For the text-containing cell, return its midpoint in [x, y] coordinate format. 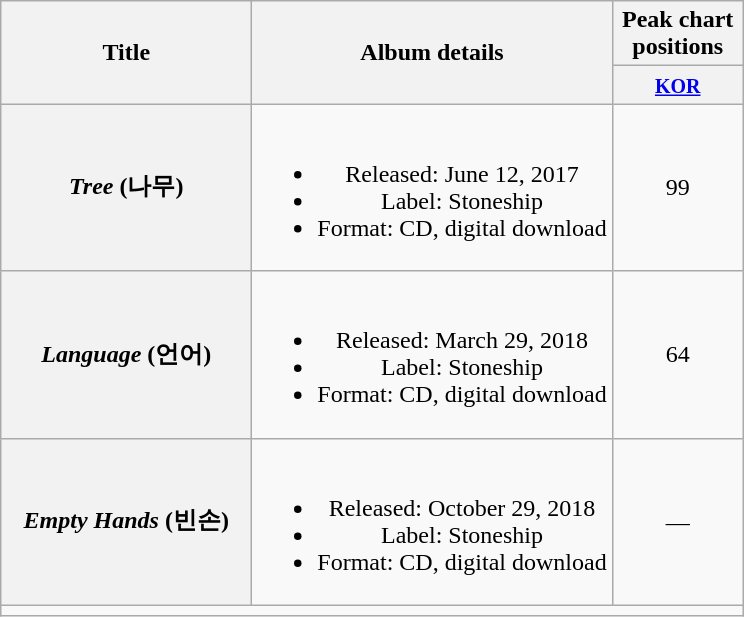
— [678, 522]
64 [678, 354]
Title [126, 52]
Released: March 29, 2018Label: StoneshipFormat: CD, digital download [432, 354]
Empty Hands (빈손) [126, 522]
KOR [678, 85]
Peak chart positions [678, 34]
99 [678, 188]
Language (언어) [126, 354]
Released: June 12, 2017Label: StoneshipFormat: CD, digital download [432, 188]
Album details [432, 52]
Released: October 29, 2018Label: StoneshipFormat: CD, digital download [432, 522]
Tree (나무) [126, 188]
